Find where the given text appears and provide that cell's center as [x, y] coordinate. 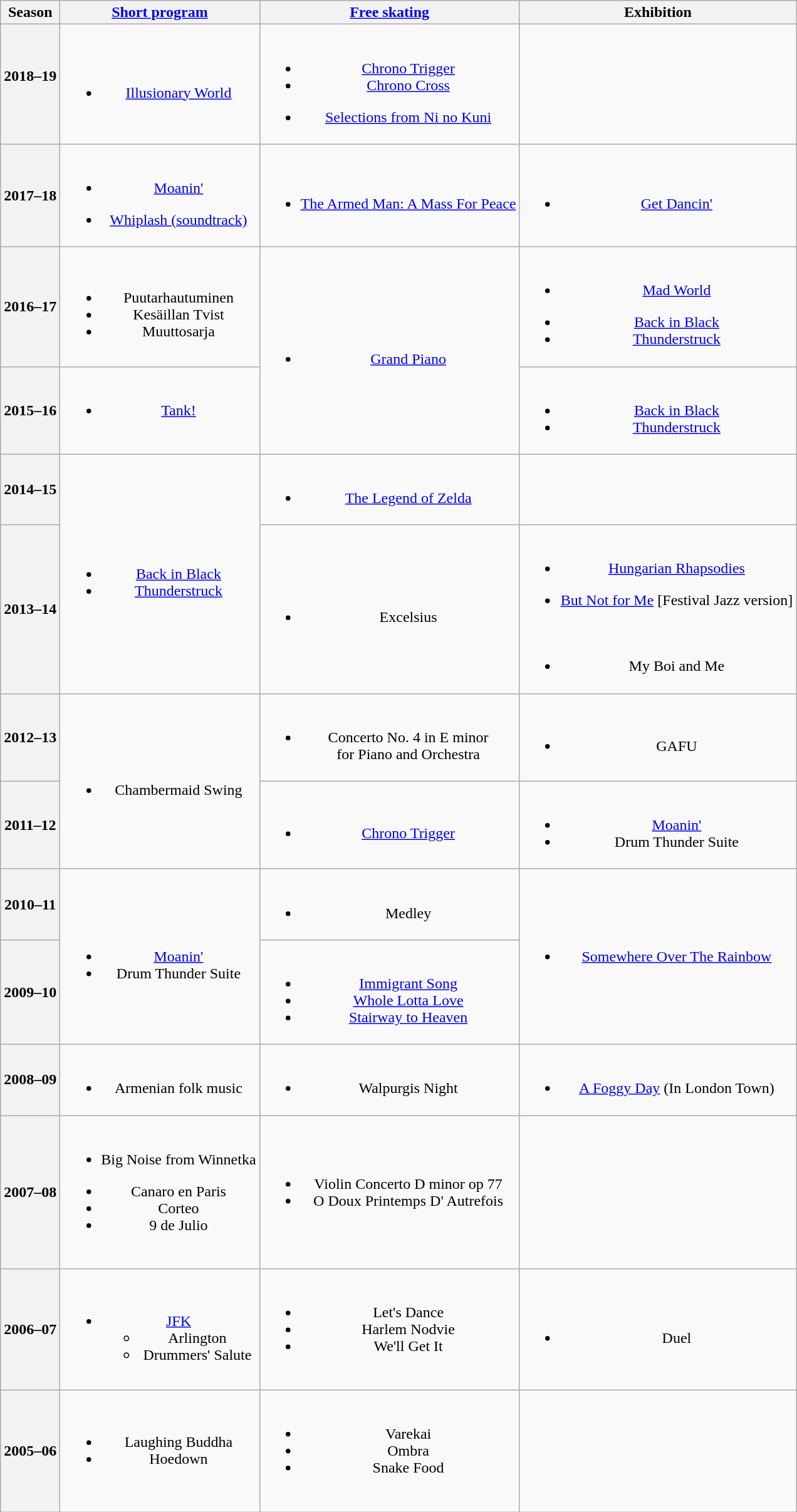
2005–06 [30, 1451]
Get Dancin' [658, 195]
2015–16 [30, 410]
2013–14 [30, 609]
2007–08 [30, 1191]
Puutarhautuminen Kesäillan Tvist Muuttosarja [160, 307]
Concerto No. 4 in E minor for Piano and Orchestra [390, 737]
2009–10 [30, 992]
Hungarian RhapsodiesBut Not for Me [Festival Jazz version] My Boi and Me [658, 609]
Short program [160, 13]
2012–13 [30, 737]
Grand Piano [390, 351]
Let's Dance Harlem Nodvie We'll Get It [390, 1330]
The Armed Man: A Mass For Peace [390, 195]
2011–12 [30, 825]
Varekai Ombra Snake Food [390, 1451]
Armenian folk music [160, 1080]
Big Noise from Winnetka Canaro en Paris Corteo 9 de Julio [160, 1191]
Immigrant SongWhole Lotta LoveStairway to Heaven [390, 992]
JFK ArlingtonDrummers' Salute [160, 1330]
2017–18 [30, 195]
A Foggy Day (In London Town) [658, 1080]
Illusionary World [160, 84]
Exhibition [658, 13]
Tank! [160, 410]
Walpurgis Night [390, 1080]
Chrono Trigger [390, 825]
2006–07 [30, 1330]
Mad WorldBack in BlackThunderstruck [658, 307]
Chrono Trigger Chrono Cross Selections from Ni no Kuni [390, 84]
Free skating [390, 13]
Chambermaid Swing [160, 781]
Laughing Buddha Hoedown [160, 1451]
2018–19 [30, 84]
The Legend of Zelda [390, 490]
2010–11 [30, 904]
2016–17 [30, 307]
2014–15 [30, 490]
2008–09 [30, 1080]
Moanin' Whiplash (soundtrack) [160, 195]
Excelsius [390, 609]
GAFU [658, 737]
Violin Concerto D minor op 77 O Doux Printemps D' Autrefois [390, 1191]
Duel [658, 1330]
Medley [390, 904]
Somewhere Over The Rainbow [658, 956]
Season [30, 13]
